From the cell containing the given text, extract its center point as [x, y] coordinate. 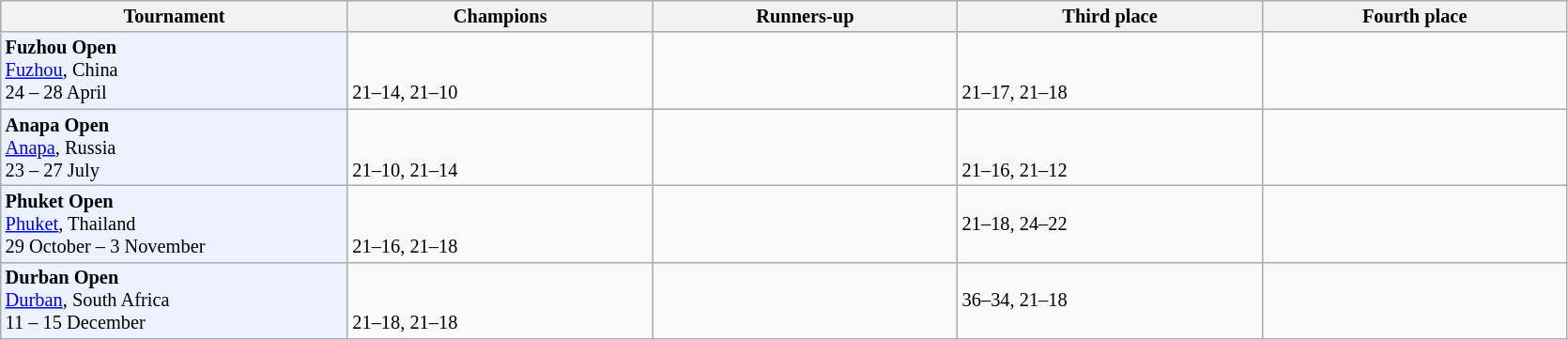
21–18, 24–22 [1110, 224]
Fourth place [1414, 16]
21–10, 21–14 [500, 147]
21–16, 21–12 [1110, 147]
Fuzhou OpenFuzhou, China24 – 28 April [175, 70]
Anapa OpenAnapa, Russia23 – 27 July [175, 147]
Durban OpenDurban, South Africa11 – 15 December [175, 301]
Tournament [175, 16]
Champions [500, 16]
21–18, 21–18 [500, 301]
Third place [1110, 16]
21–16, 21–18 [500, 224]
21–17, 21–18 [1110, 70]
21–14, 21–10 [500, 70]
Runners-up [806, 16]
36–34, 21–18 [1110, 301]
Phuket OpenPhuket, Thailand29 October – 3 November [175, 224]
